Search for the cell housing the specified text and yield its (x, y) center coordinate. 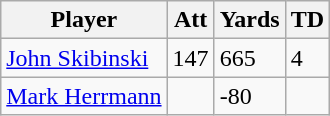
4 (307, 58)
Mark Herrmann (84, 96)
John Skibinski (84, 58)
Att (190, 20)
-80 (250, 96)
Player (84, 20)
147 (190, 58)
TD (307, 20)
665 (250, 58)
Yards (250, 20)
